Determine the [X, Y] coordinate at the center of the cell enclosing the given text.  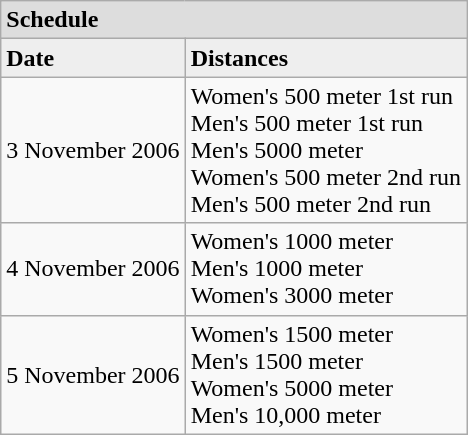
Women's 500 meter 1st runMen's 500 meter 1st runMen's 5000 meterWomen's 500 meter 2nd runMen's 500 meter 2nd run [326, 150]
Distances [326, 58]
4 November 2006 [93, 269]
3 November 2006 [93, 150]
Schedule [234, 20]
5 November 2006 [93, 374]
Women's 1000 meterMen's 1000 meterWomen's 3000 meter [326, 269]
Women's 1500 meterMen's 1500 meter Women's 5000 meter Men's 10,000 meter [326, 374]
Date [93, 58]
